Return the [x, y] coordinate for the center point of the cell that contains the specified text.  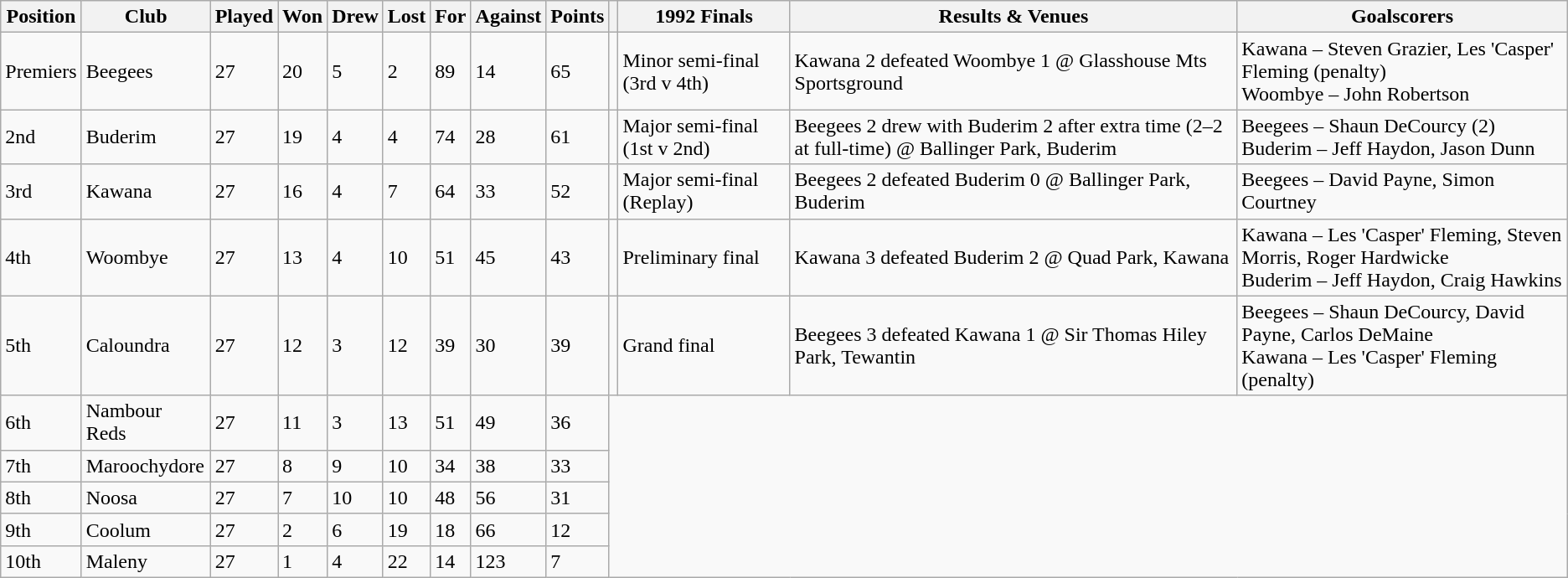
Beegees 2 drew with Buderim 2 after extra time (2–2 at full-time) @ Ballinger Park, Buderim [1014, 137]
Grand final [704, 345]
Lost [406, 17]
Kawana – Les 'Casper' Fleming, Steven Morris, Roger HardwickeBuderim – Jeff Haydon, Craig Hawkins [1402, 257]
38 [508, 466]
Coolum [146, 529]
Major semi-final (Replay) [704, 191]
7th [41, 466]
10th [41, 561]
Maleny [146, 561]
Preliminary final [704, 257]
11 [303, 422]
Position [41, 17]
Kawana – Steven Grazier, Les 'Casper' Fleming (penalty)Woombye – John Robertson [1402, 71]
49 [508, 422]
8 [303, 466]
Noosa [146, 498]
Kawana 3 defeated Buderim 2 @ Quad Park, Kawana [1014, 257]
61 [578, 137]
74 [451, 137]
8th [41, 498]
Drew [355, 17]
Minor semi-final (3rd v 4th) [704, 71]
22 [406, 561]
20 [303, 71]
52 [578, 191]
Kawana [146, 191]
65 [578, 71]
43 [578, 257]
Major semi-final (1st v 2nd) [704, 137]
2nd [41, 137]
3rd [41, 191]
Results & Venues [1014, 17]
Points [578, 17]
28 [508, 137]
Club [146, 17]
36 [578, 422]
Beegees 3 defeated Kawana 1 @ Sir Thomas Hiley Park, Tewantin [1014, 345]
56 [508, 498]
Caloundra [146, 345]
Beegees – Shaun DeCourcy, David Payne, Carlos DeMaineKawana – Les 'Casper' Fleming (penalty) [1402, 345]
1992 Finals [704, 17]
30 [508, 345]
Premiers [41, 71]
Beegees [146, 71]
5th [41, 345]
9th [41, 529]
16 [303, 191]
Beegees – Shaun DeCourcy (2)Buderim – Jeff Haydon, Jason Dunn [1402, 137]
18 [451, 529]
66 [508, 529]
Buderim [146, 137]
31 [578, 498]
64 [451, 191]
34 [451, 466]
Woombye [146, 257]
Goalscorers [1402, 17]
Played [244, 17]
Nambour Reds [146, 422]
Won [303, 17]
45 [508, 257]
5 [355, 71]
1 [303, 561]
123 [508, 561]
6 [355, 529]
Beegees – David Payne, Simon Courtney [1402, 191]
Against [508, 17]
4th [41, 257]
48 [451, 498]
9 [355, 466]
Kawana 2 defeated Woombye 1 @ Glasshouse Mts Sportsground [1014, 71]
For [451, 17]
Maroochydore [146, 466]
89 [451, 71]
Beegees 2 defeated Buderim 0 @ Ballinger Park, Buderim [1014, 191]
6th [41, 422]
